Find where the given text appears and provide that cell's center as [x, y] coordinate. 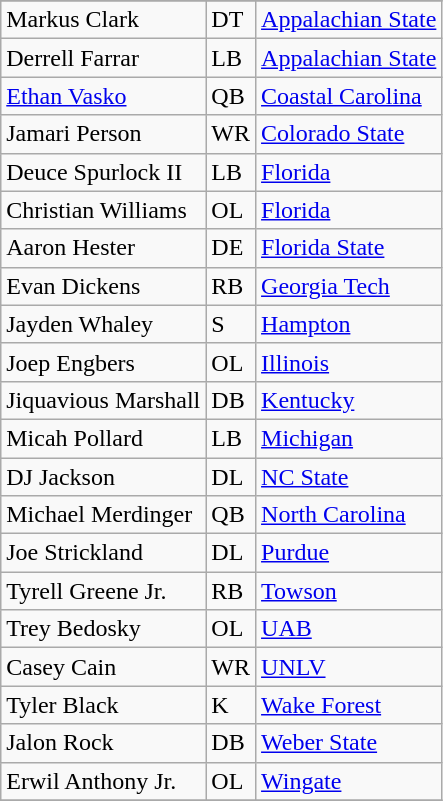
Kentucky [349, 400]
UAB [349, 629]
Purdue [349, 553]
Erwil Anthony Jr. [104, 781]
Weber State [349, 743]
Florida State [349, 248]
Deuce Spurlock II [104, 172]
Tyler Black [104, 705]
Michael Merdinger [104, 515]
DE [231, 248]
UNLV [349, 667]
Jalon Rock [104, 743]
S [231, 324]
Towson [349, 591]
Wake Forest [349, 705]
Michigan [349, 438]
Coastal Carolina [349, 96]
Markus Clark [104, 20]
Trey Bedosky [104, 629]
DJ Jackson [104, 477]
Joe Strickland [104, 553]
Georgia Tech [349, 286]
Evan Dickens [104, 286]
DT [231, 20]
K [231, 705]
Jayden Whaley [104, 324]
Jamari Person [104, 134]
North Carolina [349, 515]
Casey Cain [104, 667]
Tyrell Greene Jr. [104, 591]
Micah Pollard [104, 438]
Ethan Vasko [104, 96]
Christian Williams [104, 210]
Colorado State [349, 134]
Joep Engbers [104, 362]
Derrell Farrar [104, 58]
Aaron Hester [104, 248]
Hampton [349, 324]
Wingate [349, 781]
Illinois [349, 362]
Jiquavious Marshall [104, 400]
NC State [349, 477]
